Return [x, y] of the center of cell containing provided text 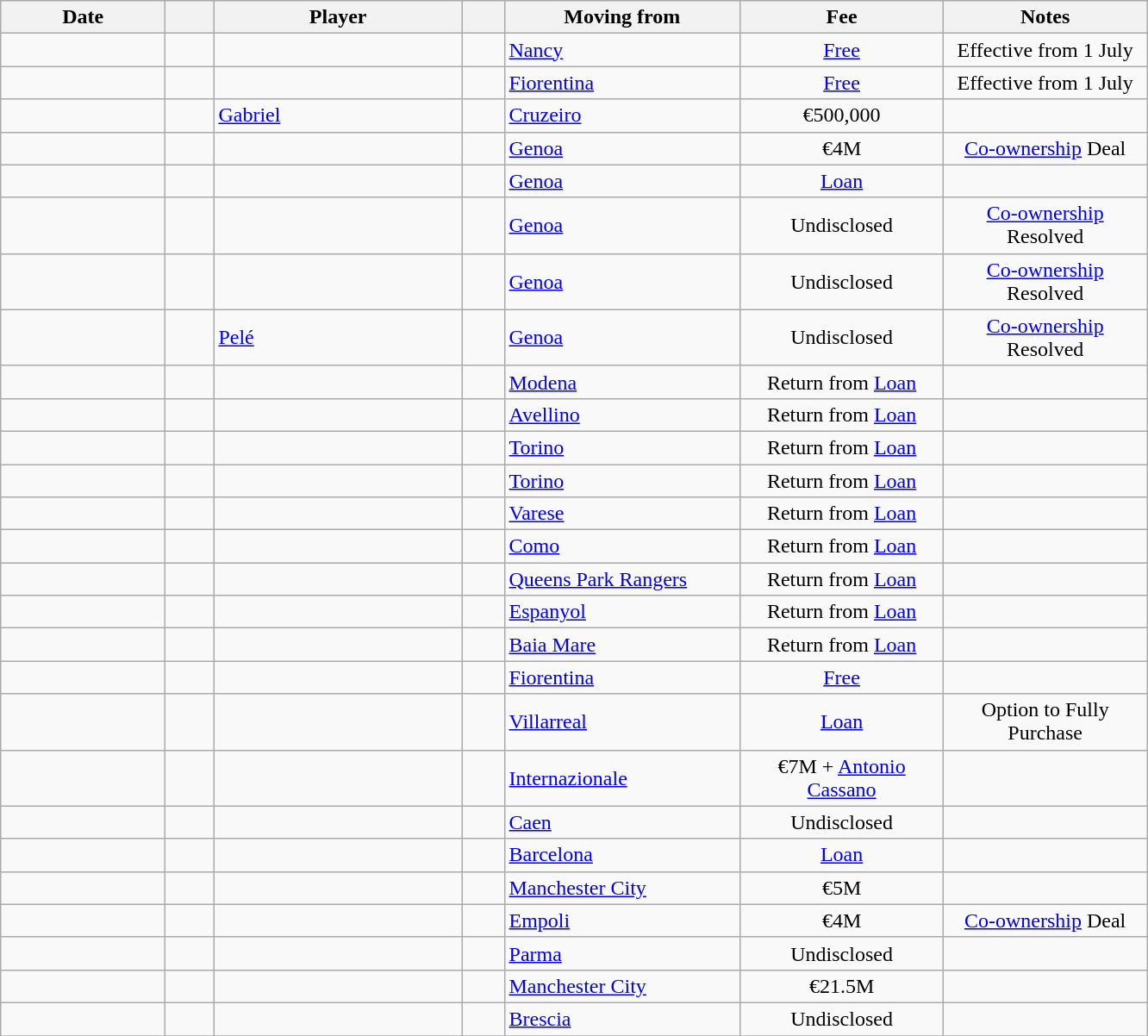
Baia Mare [622, 645]
Modena [622, 382]
Caen [622, 822]
€5M [842, 888]
Espanyol [622, 612]
Parma [622, 953]
Como [622, 546]
€7M + Antonio Cassano [842, 777]
Pelé [338, 338]
Barcelona [622, 855]
Brescia [622, 1019]
Moving from [622, 17]
Villarreal [622, 722]
Internazionale [622, 777]
Cruzeiro [622, 115]
Avellino [622, 415]
Empoli [622, 921]
Player [338, 17]
Option to Fully Purchase [1045, 722]
Date [83, 17]
€21.5M [842, 986]
Fee [842, 17]
Queens Park Rangers [622, 579]
Notes [1045, 17]
Gabriel [338, 115]
€500,000 [842, 115]
Nancy [622, 50]
Varese [622, 514]
